Return [x, y] of the center of cell containing provided text 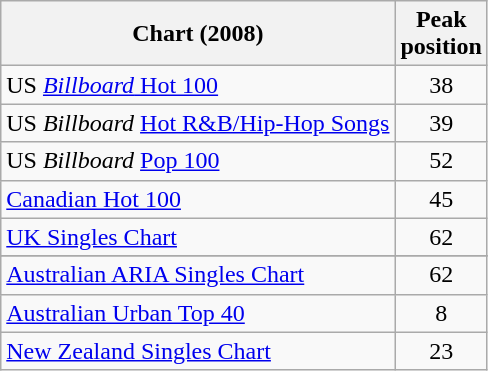
Peakposition [441, 34]
US Billboard Hot R&B/Hip-Hop Songs [198, 123]
US Billboard Pop 100 [198, 161]
Australian Urban Top 40 [198, 313]
US Billboard Hot 100 [198, 85]
Canadian Hot 100 [198, 199]
38 [441, 85]
23 [441, 351]
Chart (2008) [198, 34]
UK Singles Chart [198, 237]
New Zealand Singles Chart [198, 351]
8 [441, 313]
52 [441, 161]
Australian ARIA Singles Chart [198, 275]
45 [441, 199]
39 [441, 123]
